Capture the cell that displays the provided text and extract its [X, Y] central coordinate. 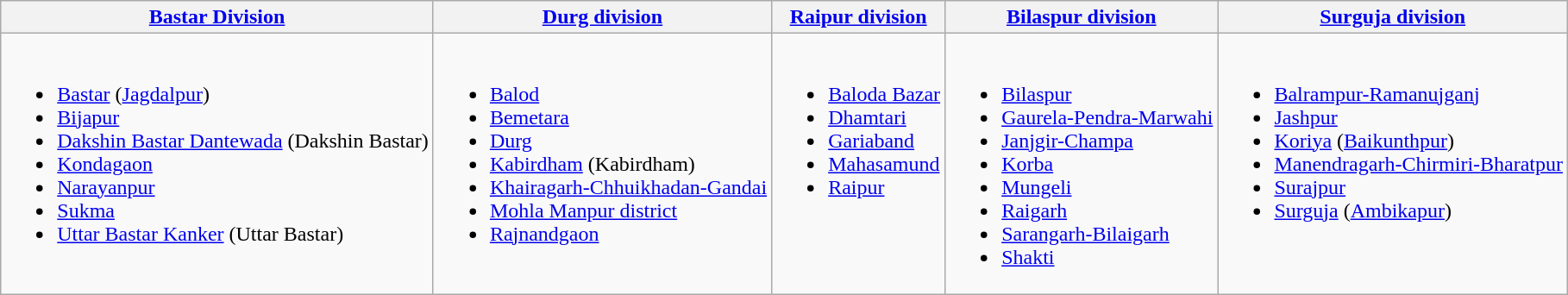
Bastar (Jagdalpur)BijapurDakshin Bastar Dantewada (Dakshin Bastar)KondagaonNarayanpurSukmaUttar Bastar Kanker (Uttar Bastar) [217, 164]
BalodBemetaraDurgKabirdham (Kabirdham)Khairagarh-Chhuikhadan-GandaiMohla Manpur districtRajnandgaon [602, 164]
Baloda BazarDhamtariGariabandMahasamundRaipur [859, 164]
Balrampur-RamanujganjJashpurKoriya (Baikunthpur)Manendragarh-Chirmiri-BharatpurSurajpurSurguja (Ambikapur) [1393, 164]
BilaspurGaurela-Pendra-MarwahiJanjgir-ChampaKorbaMungeliRaigarhSarangarh-BilaigarhShakti [1082, 164]
Bilaspur division [1082, 17]
Bastar Division [217, 17]
Raipur division [859, 17]
Surguja division [1393, 17]
Durg division [602, 17]
